Return (x, y) of the center of cell containing provided text 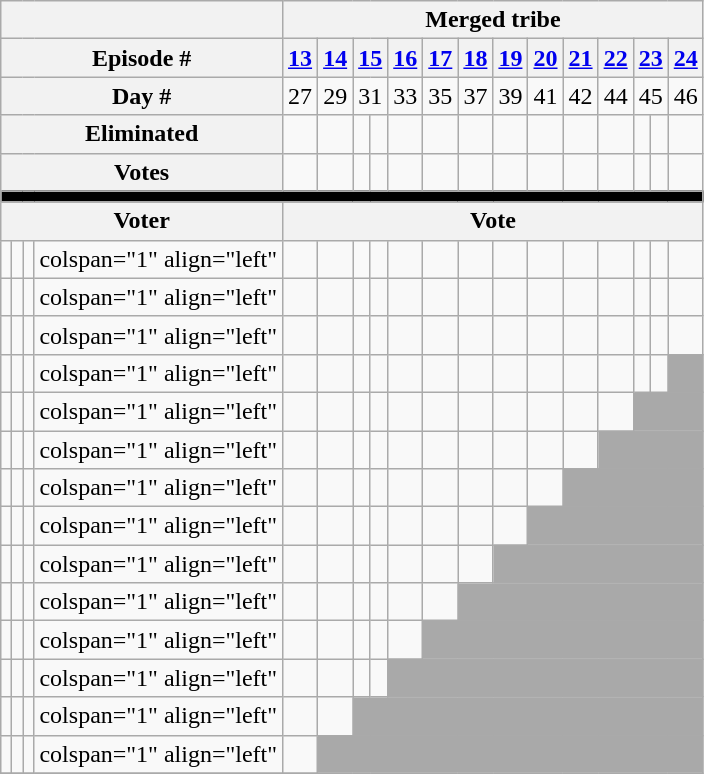
Episode # (142, 58)
Day # (142, 96)
19 (510, 58)
37 (476, 96)
23 (650, 58)
20 (546, 58)
Merged tribe (494, 20)
39 (510, 96)
31 (370, 96)
29 (336, 96)
27 (300, 96)
18 (476, 58)
21 (580, 58)
22 (616, 58)
13 (300, 58)
Votes (142, 172)
16 (406, 58)
42 (580, 96)
15 (370, 58)
46 (686, 96)
Voter (142, 221)
33 (406, 96)
35 (440, 96)
14 (336, 58)
45 (650, 96)
41 (546, 96)
Vote (494, 221)
44 (616, 96)
24 (686, 58)
Eliminated (142, 134)
17 (440, 58)
